Capture the cell that displays the provided text and extract its [x, y] central coordinate. 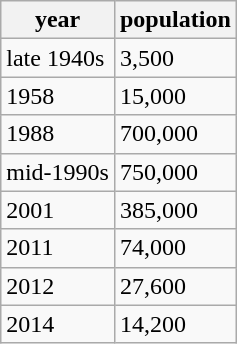
15,000 [175, 96]
2001 [58, 210]
year [58, 20]
2012 [58, 286]
74,000 [175, 248]
2014 [58, 324]
2011 [58, 248]
1958 [58, 96]
750,000 [175, 172]
1988 [58, 134]
3,500 [175, 58]
14,200 [175, 324]
population [175, 20]
385,000 [175, 210]
700,000 [175, 134]
late 1940s [58, 58]
27,600 [175, 286]
mid-1990s [58, 172]
